Identify which cell holds the provided text, then report its [X, Y] central coordinate. 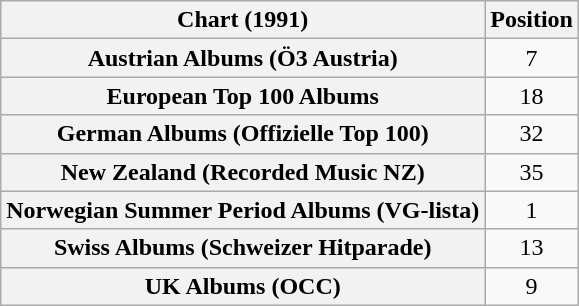
Swiss Albums (Schweizer Hitparade) [243, 248]
18 [532, 96]
7 [532, 58]
UK Albums (OCC) [243, 286]
Position [532, 20]
European Top 100 Albums [243, 96]
New Zealand (Recorded Music NZ) [243, 172]
German Albums (Offizielle Top 100) [243, 134]
Austrian Albums (Ö3 Austria) [243, 58]
9 [532, 286]
Norwegian Summer Period Albums (VG-lista) [243, 210]
Chart (1991) [243, 20]
13 [532, 248]
35 [532, 172]
1 [532, 210]
32 [532, 134]
